For the text-containing cell, return its midpoint in [X, Y] coordinate format. 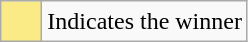
Indicates the winner [145, 22]
